Detect which cell encompasses the target text, then output its (x, y) center coordinate. 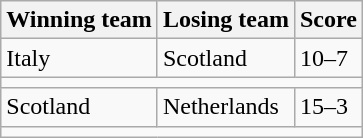
10–7 (328, 58)
Italy (80, 58)
Score (328, 20)
Losing team (226, 20)
15–3 (328, 107)
Netherlands (226, 107)
Winning team (80, 20)
